Pinpoint the cell where the given text exists, returning its [x, y] midpoint coordinate. 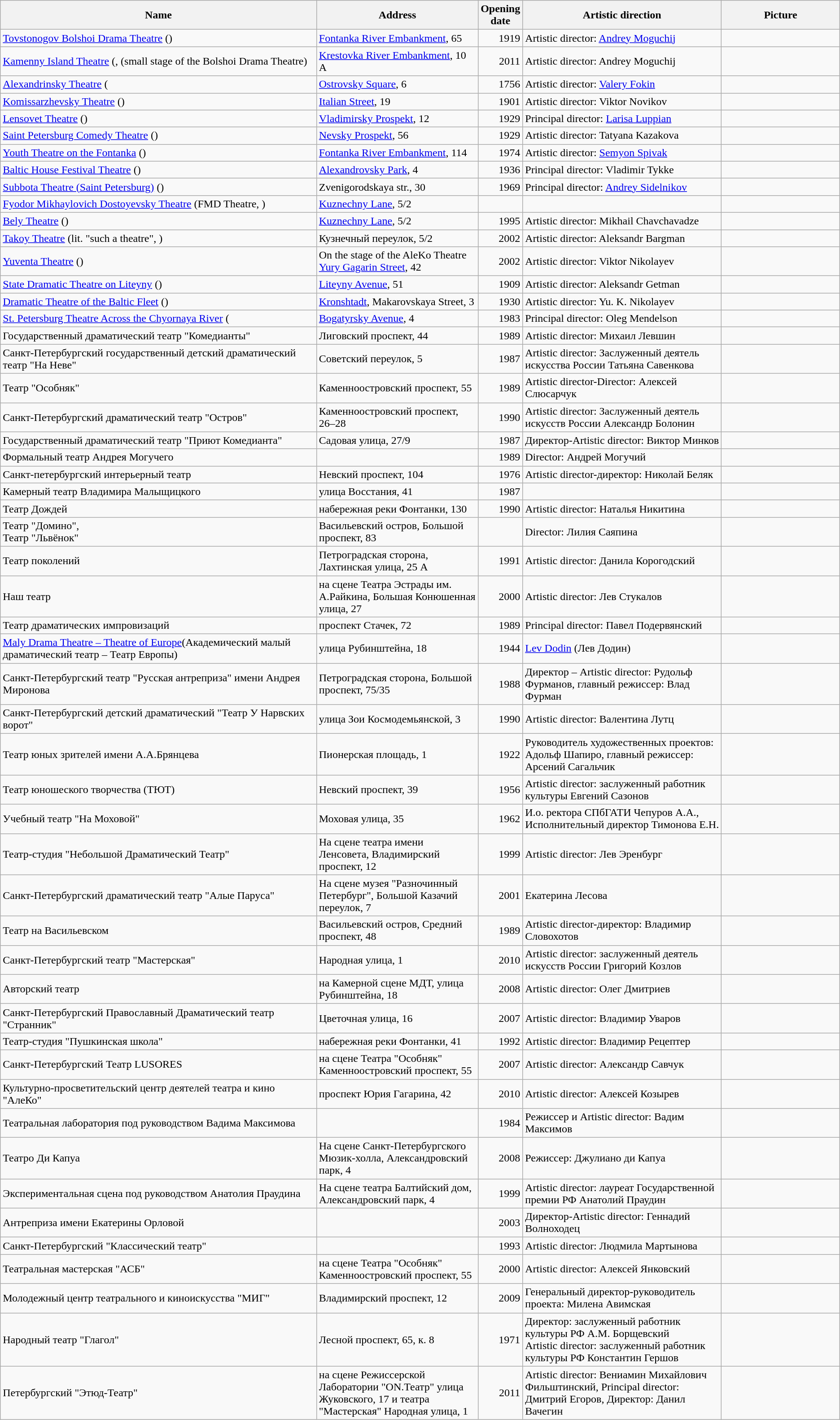
1930 [501, 302]
Санкт-Петербургский государственный детский драматический театр "На Неве" [159, 359]
Artistic director: Заслуженный деятель искусств России Александр Болонин [622, 417]
Театр юношеского творчества (ТЮТ) [159, 790]
Театр-студия "Пушкинская школа" [159, 1041]
Невский проспект, 39 [397, 790]
Picture [781, 15]
1974 [501, 153]
Народная улица, 1 [397, 960]
Artistic director: Лев Стукалов [622, 596]
Principal director: Oleg Mendelson [622, 319]
Director: Андрей Могучий [622, 457]
Address [397, 15]
Opening date [501, 15]
Artistic director: Semyon Spivak [622, 153]
Камерный театр Владимира Малыщицкого [159, 491]
Каменноостровский проспект, 55 [397, 388]
Dramatic Theatre of the Baltic Fleet () [159, 302]
Artistic director: лауреат Государственной премии РФ Анатолий Праудин [622, 1194]
Artistic director: Viktor Nikolayev [622, 261]
Lensovet Theatre () [159, 118]
Baltic House Festival Theatre () [159, 170]
Artistic director: Aleksandr Getman [622, 285]
Artistic director: Алексей Янковский [622, 1269]
1756 [501, 84]
Цветочная улица, 16 [397, 1018]
на Камерной сцене МДТ, улица Рубинштейна, 18 [397, 989]
Artistic director-директор: Владимир Словохотов [622, 931]
Директор – Artistic director: Рудольф Фурманов, главный режиссер: Влад Фурман [622, 684]
Директор-Artistic director: Виктор Минков [622, 440]
Формальный театр Андрея Могучего [159, 457]
Principal director: Vladimir Tykke [622, 170]
Artistic director: Лев Эренбург [622, 854]
улица Восстания, 41 [397, 491]
Театр поколений [159, 561]
1962 [501, 819]
Театр "Домино",Театр "Львёнок" [159, 531]
1988 [501, 684]
Fontanka River Embankment, 114 [397, 153]
St. Petersburg Theatre Across the Chyornaya River ( [159, 319]
Principal director: Павел Подервянский [622, 626]
Artistic director: Данила Корогодский [622, 561]
Zvenigorodskaya str., 30 [397, 187]
1991 [501, 561]
Государственный драматический театр "Приют Комедианта" [159, 440]
Artistic director: Valery Fokin [622, 84]
1976 [501, 474]
1922 [501, 754]
Artistic director: Yu. K. Nikolayev [622, 302]
2001 [501, 895]
Kamenny Island Theatre (, (small stage of the Bolshoi Drama Theatre) [159, 61]
Каменноостровский проспект, 26–28 [397, 417]
Takoy Theatre (lit. "such a theatre", ) [159, 238]
Театро Ди Капуа [159, 1158]
1956 [501, 790]
Театр юных зрителей имени А.А.Брянцева [159, 754]
Artistic director: Валентина Лутц [622, 719]
1971 [501, 1339]
1995 [501, 221]
Театр Дождей [159, 508]
Васильевский остров, Средний проспект, 48 [397, 931]
набережная реки Фонтанки, 130 [397, 508]
Владимирский проспект, 12 [397, 1298]
1936 [501, 170]
проспект Стачек, 72 [397, 626]
1919 [501, 38]
Kronshtadt, Makarovskaya Street, 3 [397, 302]
1983 [501, 319]
Fontanka River Embankment, 65 [397, 38]
Петербургский "Этюд-Театр" [159, 1393]
Кузнечный переулок, 5/2 [397, 238]
Artistic director: Людмила Мартынова [622, 1246]
1992 [501, 1041]
Principal director: Andrey Sidelnikov [622, 187]
Театр на Васильевском [159, 931]
Васильевский остров, Большой проспект, 83 [397, 531]
улица Рубинштейна, 18 [397, 649]
Ostrovsky Square, 6 [397, 84]
Театр "Особняк" [159, 388]
Bogatyrsky Avenue, 4 [397, 319]
Пионерская площадь, 1 [397, 754]
Name [159, 15]
Alexandrinsky Theatre ( [159, 84]
2009 [501, 1298]
Vladimirsky Prospekt, 12 [397, 118]
Театр-студия "Небольшой Драматический Театр" [159, 854]
Санкт-Петербургский драматический театр "Остров" [159, 417]
Петроградская сторона, Лахтинская улица, 25 А [397, 561]
Руководитель художественных проектов: Адольф Шапиро, главный режиссер: Арсений Сагальчик [622, 754]
Artistic director: заслуженный работник культуры Евгений Сазонов [622, 790]
Bely Theatre () [159, 221]
проспект Юрия Гагарина, 42 [397, 1093]
Петроградская сторона, Большой проспект, 75/35 [397, 684]
Lev Dodin (Лев Додин) [622, 649]
Yuventa Theatre () [159, 261]
1944 [501, 649]
Artistic director: Aleksandr Bargman [622, 238]
Лесной проспект, 65, к. 8 [397, 1339]
Principal director: Larisa Luppian [622, 118]
Subbota Theatre (Saint Petersburg) () [159, 187]
Alexandrovsky Park, 4 [397, 170]
Санкт-Петербургский Театр LUSORES [159, 1065]
Режиссер и Artistic director: Вадим Максимов [622, 1123]
Artistic direction [622, 15]
Лиговский проспект, 44 [397, 336]
Nevsky Prospekt, 56 [397, 136]
Санкт-Петербургский драматический театр "Алые Паруса" [159, 895]
И.о. ректора СПбГАТИ Чепуров А.А., Исполнительный директор Тимонова Е.Н. [622, 819]
Artistic director: Алексей Козырев [622, 1093]
Komissarzhevsky Theatre () [159, 101]
Artistic director: Mikhail Chavchavadze [622, 221]
Государственный драматический театр "Комедианты" [159, 336]
Культурно-просветительский центр деятелей театра и кино "АлеКо" [159, 1093]
Artistic director: Александр Савчук [622, 1065]
Учебный театр "На Моховой" [159, 819]
Театральная мастерская "АСБ" [159, 1269]
Невский проспект, 104 [397, 474]
Liteyny Avenue, 51 [397, 285]
1993 [501, 1246]
1901 [501, 101]
набережная реки Фонтанки, 41 [397, 1041]
Санкт-Петербургский театр "Мастерская" [159, 960]
Artistic director-директор: Николай Беляк [622, 474]
Санкт-Петербургский детский драматический "Театр У Нарвских ворот" [159, 719]
Saint Petersburg Comedy Theatre () [159, 136]
Director: Лилия Саяпина [622, 531]
Советский переулок, 5 [397, 359]
Режиссер: Джулиано ди Капуа [622, 1158]
улица Зои Космодемьянской, 3 [397, 719]
Artistic director: Владимир Уваров [622, 1018]
Artistic director: Наталья Никитина [622, 508]
Авторский театр [159, 989]
Молодежный центр театрального и киноискусства "МИГ" [159, 1298]
1969 [501, 187]
на сцене Режиссерской Лаборатории "ON.Театр" улица Жуковского, 17 и театра "Мастерская" Народная улица, 1 [397, 1393]
Maly Drama Theatre – Theatre of Europe(Академический малый драматический театр – Театр Европы) [159, 649]
2003 [501, 1223]
Krestovka River Embankment, 10 А [397, 61]
На сцене музея "Разночинный Петербург", Большой Казачий переулок, 7 [397, 895]
Театр драматических импровизаций [159, 626]
на сцене Театра Эстрады им. А.Райкина, Большая Конюшенная улица, 27 [397, 596]
On the stage of the AleKo TheatreYury Gagarin Street, 42 [397, 261]
Генеральный директор-руководитель проекта: Милена Авимская [622, 1298]
Директор-Artistic director: Геннадий Волноходец [622, 1223]
Наш театр [159, 596]
Artistic director: Вениамин Михайлович Фильштинский, Principal director: Дмитрий Егоров, Директор: Данил Вачегин [622, 1393]
Artistic director-Director: Алексей Слюсарчук [622, 388]
Artistic director: Viktor Novikov [622, 101]
На сцене Санкт-Петербургского Мюзик-холла, Александровский парк, 4 [397, 1158]
Директор: заслуженный работник культуры РФ А.М. БорщевскийArtistic director: заслуженный работник культуры РФ Константин Гершов [622, 1339]
Artistic director: Владимир Рецептер [622, 1041]
Artistic director: заслуженный деятель искусств России Григорий Козлов [622, 960]
1909 [501, 285]
На сцене театра Балтийский дом, Александровский парк, 4 [397, 1194]
State Dramatic Theatre on Liteyny () [159, 285]
Народный театр "Глагол" [159, 1339]
Екатерина Лесова [622, 895]
Youth Theatre on the Fontanka () [159, 153]
Садовая улица, 27/9 [397, 440]
Театральная лаборатория под руководством Вадима Максимова [159, 1123]
Artistic director: Олег Дмитриев [622, 989]
Fyodor Mikhaylovich Dostoyevsky Theatre (FMD Theatre, ) [159, 204]
На сцене театра имени Ленсовета, Владимирский проспект, 12 [397, 854]
Tovstonogov Bolshoi Drama Theatre () [159, 38]
Антреприза имени Екатерины Орловой [159, 1223]
1984 [501, 1123]
Экспериментальная сцена под руководством Анатолия Праудина [159, 1194]
Italian Street, 19 [397, 101]
Моховая улица, 35 [397, 819]
Artistic director: Михаил Левшин [622, 336]
Санкт-Петербургский "Классический театр" [159, 1246]
Санкт-Петербургский Православный Драматический театр "Странник" [159, 1018]
Artistic director: Tatyana Kazakova [622, 136]
Санкт-петербургский интерьерный театр [159, 474]
Санкт-Петербургский театр "Русская антреприза" имени Андрея Миронова [159, 684]
Artistic director: Заслуженный деятель искусства России Татьяна Савенкова [622, 359]
